Identify which cell holds the provided text, then report its (x, y) central coordinate. 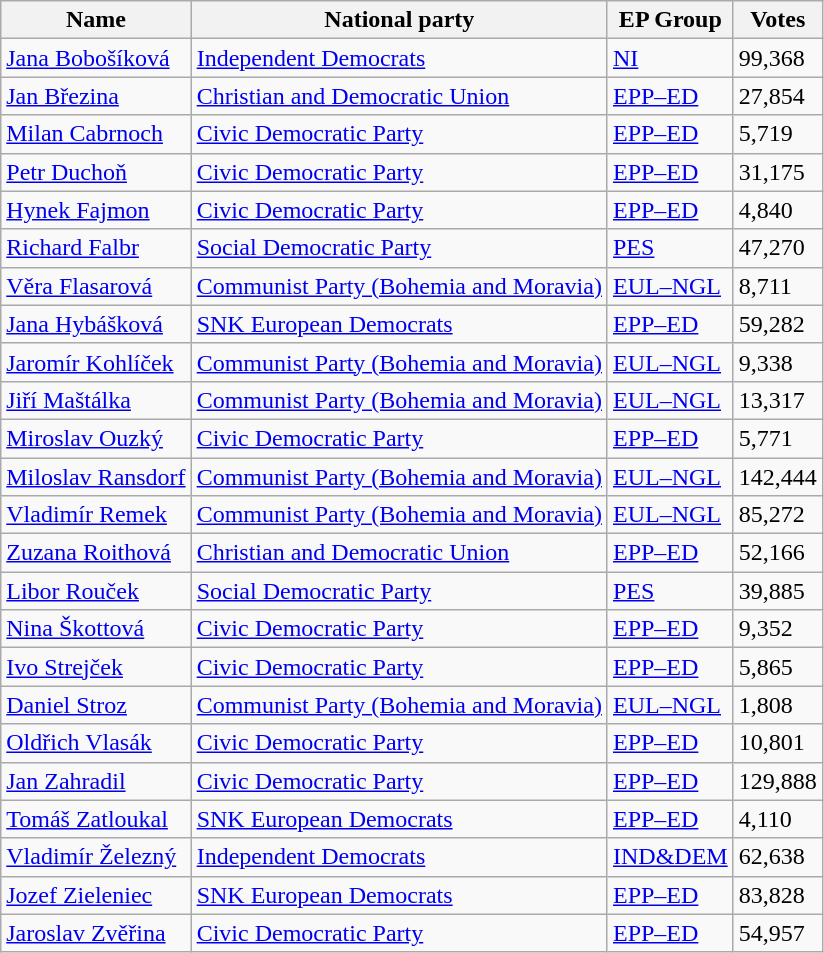
9,338 (778, 362)
Jana Bobošíková (96, 58)
99,368 (778, 58)
Zuzana Roithová (96, 553)
Oldřich Vlasák (96, 743)
Nina Škottová (96, 629)
Miroslav Ouzký (96, 438)
31,175 (778, 172)
83,828 (778, 895)
Jana Hybášková (96, 324)
Jozef Zieleniec (96, 895)
5,865 (778, 667)
Jiří Maštálka (96, 400)
47,270 (778, 248)
27,854 (778, 96)
Name (96, 20)
4,840 (778, 210)
Věra Flasarová (96, 286)
Petr Duchoň (96, 172)
52,166 (778, 553)
Votes (778, 20)
4,110 (778, 819)
National party (399, 20)
Jaromír Kohlíček (96, 362)
EP Group (670, 20)
Richard Falbr (96, 248)
Libor Rouček (96, 591)
IND&DEM (670, 857)
62,638 (778, 857)
85,272 (778, 515)
Jaroslav Zvěřina (96, 933)
Jan Zahradil (96, 781)
8,711 (778, 286)
Tomáš Zatloukal (96, 819)
10,801 (778, 743)
Vladimír Železný (96, 857)
5,771 (778, 438)
9,352 (778, 629)
NI (670, 58)
Daniel Stroz (96, 705)
39,885 (778, 591)
59,282 (778, 324)
Jan Březina (96, 96)
5,719 (778, 134)
13,317 (778, 400)
129,888 (778, 781)
Hynek Fajmon (96, 210)
54,957 (778, 933)
1,808 (778, 705)
Ivo Strejček (96, 667)
142,444 (778, 477)
Vladimír Remek (96, 515)
Milan Cabrnoch (96, 134)
Miloslav Ransdorf (96, 477)
